Extract the [X, Y] coordinate from the center of the cell holding the provided text.  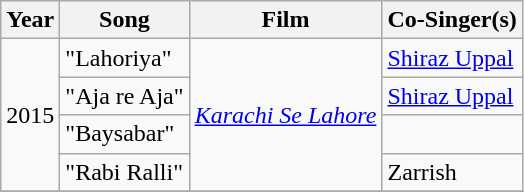
Film [286, 20]
2015 [30, 115]
Song [124, 20]
"Lahoriya" [124, 58]
"Baysabar" [124, 134]
Co-Singer(s) [452, 20]
"Rabi Ralli" [124, 172]
"Aja re Aja" [124, 96]
Year [30, 20]
Karachi Se Lahore [286, 115]
Zarrish [452, 172]
